Scan for the cell matching the given text and deliver its (X, Y) coordinate at center. 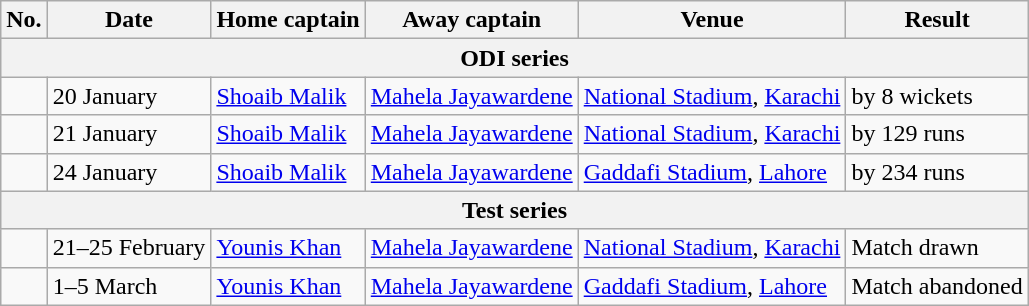
Match drawn (937, 248)
by 234 runs (937, 172)
by 8 wickets (937, 96)
20 January (129, 96)
Venue (712, 20)
Date (129, 20)
ODI series (514, 58)
No. (24, 20)
Match abandoned (937, 286)
Home captain (288, 20)
Result (937, 20)
24 January (129, 172)
1–5 March (129, 286)
21 January (129, 134)
Away captain (472, 20)
21–25 February (129, 248)
by 129 runs (937, 134)
Test series (514, 210)
